For the text-containing cell, return its midpoint in [X, Y] coordinate format. 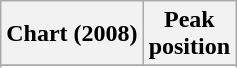
Chart (2008) [72, 34]
Peakposition [189, 34]
